Search for the cell housing the specified text and yield its (X, Y) center coordinate. 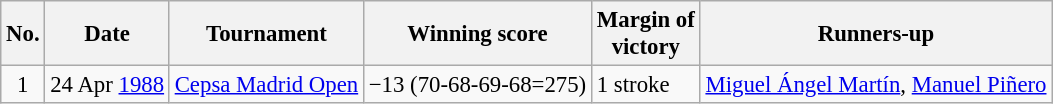
Tournament (266, 34)
1 (23, 85)
1 stroke (646, 85)
24 Apr 1988 (107, 85)
Winning score (477, 34)
Miguel Ángel Martín, Manuel Piñero (876, 85)
Cepsa Madrid Open (266, 85)
−13 (70-68-69-68=275) (477, 85)
Runners-up (876, 34)
No. (23, 34)
Date (107, 34)
Margin ofvictory (646, 34)
